Detect which cell encompasses the target text, then output its [x, y] center coordinate. 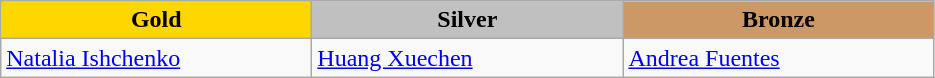
Andrea Fuentes [778, 58]
Bronze [778, 20]
Huang Xuechen [468, 58]
Silver [468, 20]
Natalia Ishchenko [156, 58]
Gold [156, 20]
